Detect which cell encompasses the target text, then output its [x, y] center coordinate. 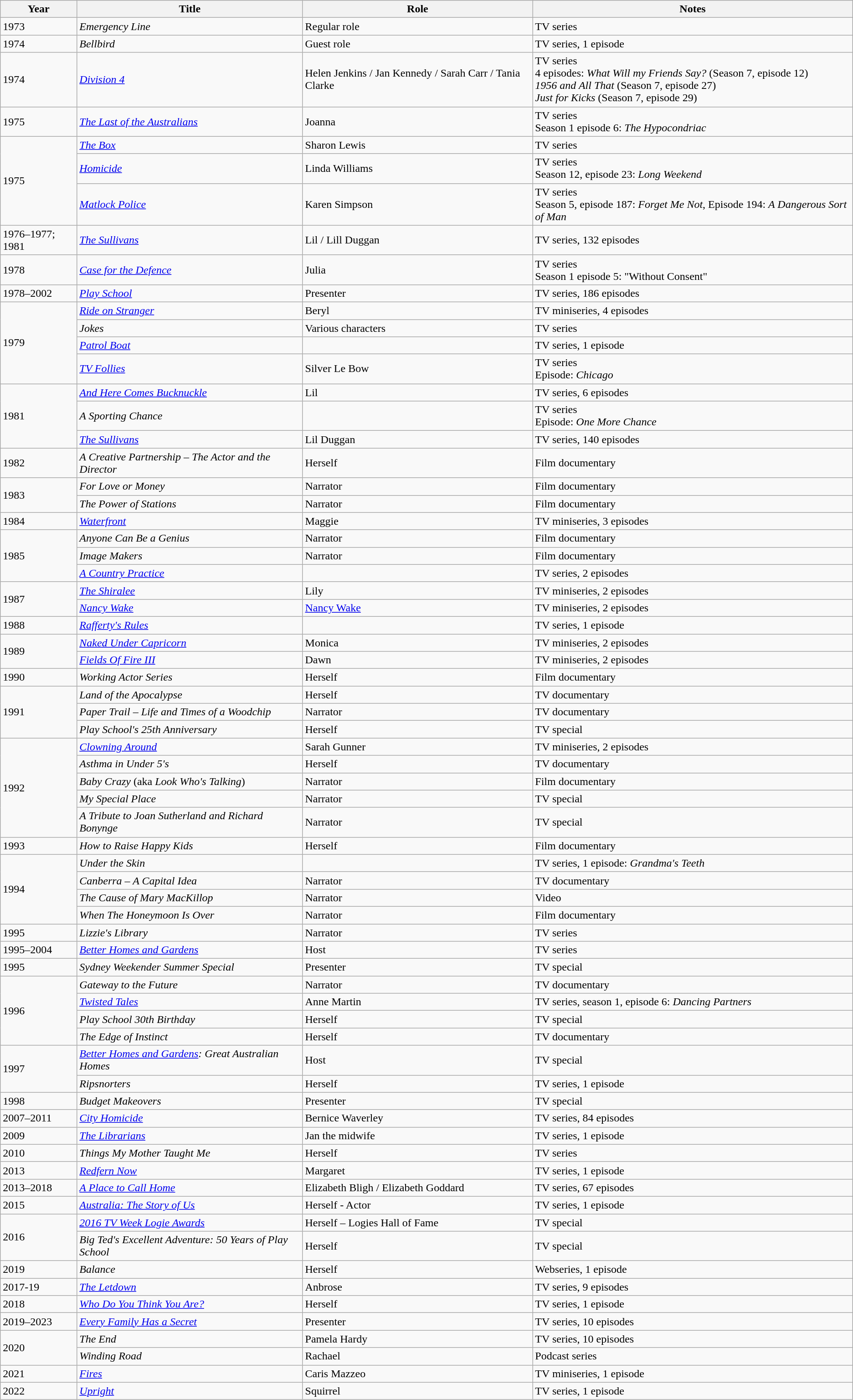
1996 [39, 1011]
1983 [39, 495]
2013–2018 [39, 1188]
Pamela Hardy [417, 1339]
Upright [190, 1391]
Lil / Lill Duggan [417, 240]
Margaret [417, 1170]
1981 [39, 416]
Guest role [417, 44]
TV seriesSeason 1 episode 5: "Without Consent" [693, 270]
Squirrel [417, 1391]
TV series, 132 episodes [693, 240]
TV seriesSeason 1 episode 6: The Hypocondriac [693, 121]
1991 [39, 712]
Baby Crazy (aka Look Who's Talking) [190, 781]
Caris Mazzeo [417, 1374]
Ride on Stranger [190, 310]
Julia [417, 270]
2015 [39, 1205]
Play School 30th Birthday [190, 1019]
Waterfront [190, 521]
1990 [39, 677]
Sarah Gunner [417, 747]
1988 [39, 625]
Jokes [190, 328]
TV seriesEpisode: Chicago [693, 369]
Lizzie's Library [190, 932]
Podcast series [693, 1356]
1984 [39, 521]
The End [190, 1339]
2018 [39, 1304]
Better Homes and Gardens [190, 950]
Better Homes and Gardens: Great Australian Homes [190, 1060]
Paper Trail – Life and Times of a Woodchip [190, 712]
TV Follies [190, 369]
Play School's 25th Anniversary [190, 729]
The Power of Stations [190, 504]
A Tribute to Joan Sutherland and Richard Bonynge [190, 822]
Asthma in Under 5's [190, 764]
2021 [39, 1374]
1979 [39, 343]
Land of the Apocalypse [190, 695]
2013 [39, 1170]
Who Do You Think You Are? [190, 1304]
Naked Under Capricorn [190, 642]
TV series, 9 episodes [693, 1287]
My Special Place [190, 799]
Herself - Actor [417, 1205]
Big Ted's Excellent Adventure: 50 Years of Play School [190, 1246]
1992 [39, 788]
Lily [417, 590]
Webseries, 1 episode [693, 1270]
Twisted Tales [190, 1002]
How to Raise Happy Kids [190, 846]
Herself – Logies Hall of Fame [417, 1222]
Lil [417, 393]
Budget Makeovers [190, 1101]
Monica [417, 642]
Case for the Defence [190, 270]
TV miniseries, 3 episodes [693, 521]
The Box [190, 145]
2016 [39, 1237]
Rafferty's Rules [190, 625]
TV series, 84 episodes [693, 1118]
Australia: The Story of Us [190, 1205]
1998 [39, 1101]
2022 [39, 1391]
City Homicide [190, 1118]
1973 [39, 26]
A Place to Call Home [190, 1188]
Play School [190, 293]
2019 [39, 1270]
Role [417, 9]
A Sporting Chance [190, 416]
Sydney Weekender Summer Special [190, 967]
Video [693, 898]
A Creative Partnership – The Actor and the Director [190, 463]
Beryl [417, 310]
TV series4 episodes: What Will my Friends Say? (Season 7, episode 12) 1956 and All That (Season 7, episode 27) Just for Kicks (Season 7, episode 29) [693, 79]
A Country Practice [190, 573]
2017-19 [39, 1287]
Matlock Police [190, 204]
1989 [39, 651]
Working Actor Series [190, 677]
The Shiralee [190, 590]
TV series, 140 episodes [693, 439]
Fires [190, 1374]
Karen Simpson [417, 204]
Joanna [417, 121]
TV series, season 1, episode 6: Dancing Partners [693, 1002]
TV miniseries, 4 episodes [693, 310]
1985 [39, 556]
The Edge of Instinct [190, 1037]
TV seriesEpisode: One More Chance [693, 416]
Ripsnorters [190, 1084]
Dawn [417, 660]
Homicide [190, 169]
Image Makers [190, 556]
2019–2023 [39, 1322]
Redfern Now [190, 1170]
1982 [39, 463]
1994 [39, 889]
Silver Le Bow [417, 369]
For Love or Money [190, 486]
Division 4 [190, 79]
Various characters [417, 328]
The Last of the Australians [190, 121]
TV miniseries, 1 episode [693, 1374]
Things My Mother Taught Me [190, 1153]
Maggie [417, 521]
Fields Of Fire III [190, 660]
2007–2011 [39, 1118]
Every Family Has a Secret [190, 1322]
Sharon Lewis [417, 145]
Linda Williams [417, 169]
Clowning Around [190, 747]
1993 [39, 846]
And Here Comes Bucknuckle [190, 393]
2010 [39, 1153]
TV series, 67 episodes [693, 1188]
TV series, 2 episodes [693, 573]
Bellbird [190, 44]
Year [39, 9]
TV seriesSeason 5, episode 187: Forget Me Not, Episode 194: A Dangerous Sort of Man [693, 204]
Gateway to the Future [190, 985]
Elizabeth Bligh / Elizabeth Goddard [417, 1188]
2020 [39, 1348]
1978–2002 [39, 293]
1995–2004 [39, 950]
TV seriesSeason 12, episode 23: Long Weekend [693, 169]
Helen Jenkins / Jan Kennedy / Sarah Carr / Tania Clarke [417, 79]
Anyone Can Be a Genius [190, 538]
Anne Martin [417, 1002]
Anbrose [417, 1287]
TV series, 186 episodes [693, 293]
TV series, 1 episode: Grandma's Teeth [693, 863]
Patrol Boat [190, 346]
1978 [39, 270]
Notes [693, 9]
Rachael [417, 1356]
2016 TV Week Logie Awards [190, 1222]
1997 [39, 1069]
TV series, 6 episodes [693, 393]
Regular role [417, 26]
Canberra – A Capital Idea [190, 880]
The Letdown [190, 1287]
Emergency Line [190, 26]
Winding Road [190, 1356]
Lil Duggan [417, 439]
The Librarians [190, 1136]
Balance [190, 1270]
2009 [39, 1136]
The Cause of Mary MacKillop [190, 898]
Title [190, 9]
When The Honeymoon Is Over [190, 915]
Under the Skin [190, 863]
Jan the midwife [417, 1136]
Bernice Waverley [417, 1118]
1987 [39, 599]
1976–1977; 1981 [39, 240]
